From the cell containing the given text, extract its center point as [X, Y] coordinate. 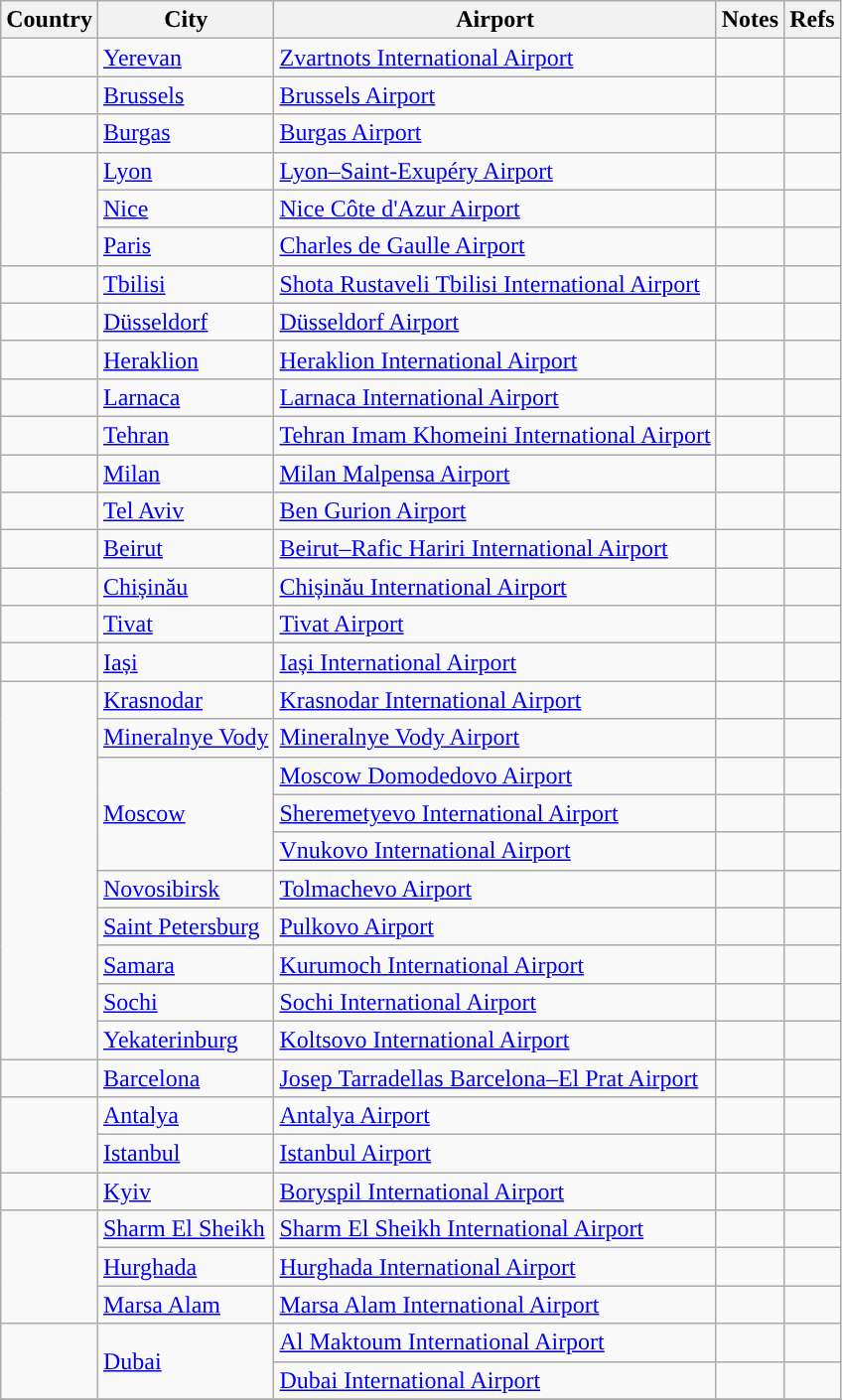
Beirut [185, 549]
Krasnodar International Airport [494, 700]
Iași International Airport [494, 662]
Larnaca International Airport [494, 397]
Tivat Airport [494, 625]
Notes [750, 20]
Milan [185, 474]
Düsseldorf [185, 322]
Yerevan [185, 58]
Marsa Alam [185, 1305]
City [185, 20]
Sochi International Airport [494, 1002]
Moscow [185, 813]
Mineralnye Vody [185, 738]
Beirut–Rafic Hariri International Airport [494, 549]
Burgas [185, 133]
Sharm El Sheikh International Airport [494, 1229]
Istanbul [185, 1154]
Tel Aviv [185, 511]
Düsseldorf Airport [494, 322]
Samara [185, 964]
Kyiv [185, 1191]
Dubai [185, 1361]
Sochi [185, 1002]
Brussels Airport [494, 95]
Vnukovo International Airport [494, 851]
Tolmachevo Airport [494, 889]
Hurghada International Airport [494, 1267]
Burgas Airport [494, 133]
Iași [185, 662]
Yekaterinburg [185, 1040]
Hurghada [185, 1267]
Istanbul Airport [494, 1154]
Heraklion International Airport [494, 359]
Airport [494, 20]
Mineralnye Vody Airport [494, 738]
Heraklion [185, 359]
Dubai International Airport [494, 1380]
Shota Rustaveli Tbilisi International Airport [494, 284]
Antalya Airport [494, 1116]
Chișinău [185, 587]
Antalya [185, 1116]
Larnaca [185, 397]
Al Maktoum International Airport [494, 1342]
Lyon–Saint-Exupéry Airport [494, 171]
Brussels [185, 95]
Josep Tarradellas Barcelona–El Prat Airport [494, 1077]
Paris [185, 246]
Krasnodar [185, 700]
Sheremetyevo International Airport [494, 813]
Nice Côte d'Azur Airport [494, 209]
Charles de Gaulle Airport [494, 246]
Barcelona [185, 1077]
Pulkovo Airport [494, 926]
Country [50, 20]
Ben Gurion Airport [494, 511]
Saint Petersburg [185, 926]
Sharm El Sheikh [185, 1229]
Tivat [185, 625]
Chișinău International Airport [494, 587]
Zvartnots International Airport [494, 58]
Refs [812, 20]
Koltsovo International Airport [494, 1040]
Boryspil International Airport [494, 1191]
Marsa Alam International Airport [494, 1305]
Tehran [185, 435]
Milan Malpensa Airport [494, 474]
Novosibirsk [185, 889]
Kurumoch International Airport [494, 964]
Tbilisi [185, 284]
Lyon [185, 171]
Moscow Domodedovo Airport [494, 775]
Nice [185, 209]
Tehran Imam Khomeini International Airport [494, 435]
